Locate the cell with the specified text and output its [X, Y] center coordinate. 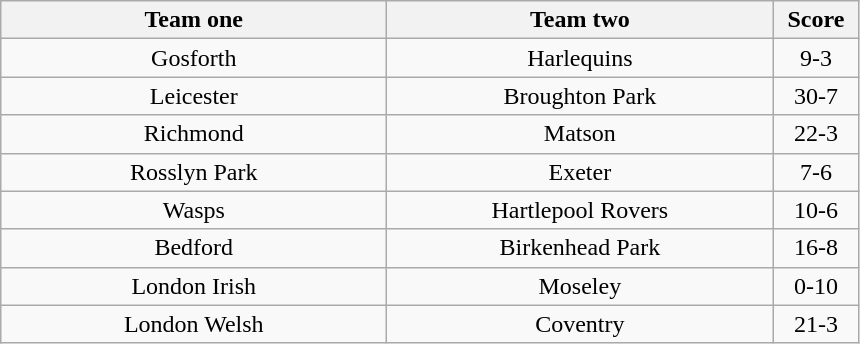
Exeter [580, 172]
Harlequins [580, 58]
21-3 [816, 324]
10-6 [816, 210]
9-3 [816, 58]
Matson [580, 134]
Birkenhead Park [580, 248]
London Irish [194, 286]
30-7 [816, 96]
Leicester [194, 96]
Richmond [194, 134]
22-3 [816, 134]
Team two [580, 20]
Wasps [194, 210]
Coventry [580, 324]
16-8 [816, 248]
Hartlepool Rovers [580, 210]
Score [816, 20]
Gosforth [194, 58]
Broughton Park [580, 96]
Rosslyn Park [194, 172]
Bedford [194, 248]
0-10 [816, 286]
Team one [194, 20]
7-6 [816, 172]
Moseley [580, 286]
London Welsh [194, 324]
